Return [x, y] of the center of cell containing provided text 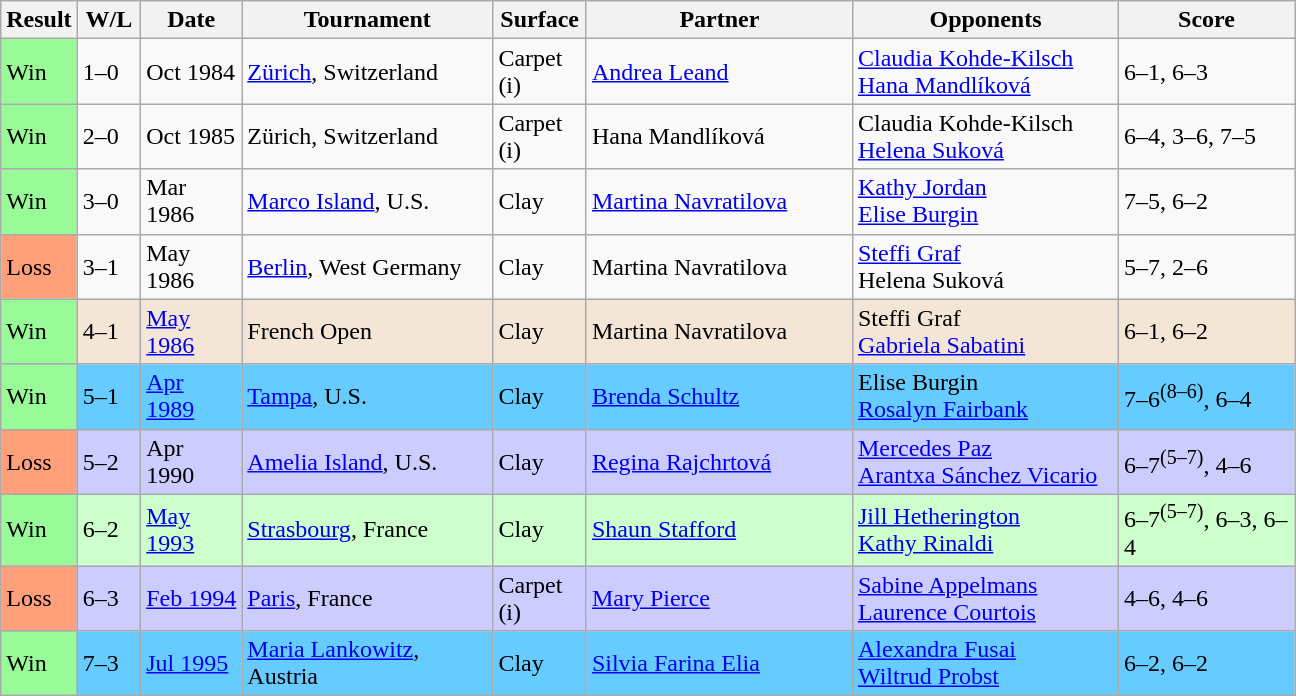
Sabine Appelmans Laurence Courtois [985, 598]
Steffi Graf Helena Suková [985, 266]
Mary Pierce [719, 598]
2–0 [109, 136]
Apr 1989 [192, 396]
6–7(5–7), 4–6 [1207, 462]
4–1 [109, 332]
Tampa, U.S. [368, 396]
Marco Island, U.S. [368, 202]
Apr 1990 [192, 462]
7–3 [109, 664]
7–6(8–6), 6–4 [1207, 396]
Result [39, 20]
3–0 [109, 202]
Jill Hetherington Kathy Rinaldi [985, 530]
6–7(5–7), 6–3, 6–4 [1207, 530]
Amelia Island, U.S. [368, 462]
Date [192, 20]
6–2, 6–2 [1207, 664]
Feb 1994 [192, 598]
May 1993 [192, 530]
Score [1207, 20]
Mercedes Paz Arantxa Sánchez Vicario [985, 462]
7–5, 6–2 [1207, 202]
1–0 [109, 72]
Maria Lankowitz, Austria [368, 664]
Mar 1986 [192, 202]
6–2 [109, 530]
Paris, France [368, 598]
W/L [109, 20]
Surface [540, 20]
Hana Mandlíková [719, 136]
6–3 [109, 598]
Andrea Leand [719, 72]
Kathy Jordan Elise Burgin [985, 202]
Regina Rajchrtová [719, 462]
Opponents [985, 20]
3–1 [109, 266]
Alexandra Fusai Wiltrud Probst [985, 664]
6–1, 6–3 [1207, 72]
Oct 1985 [192, 136]
Steffi Graf Gabriela Sabatini [985, 332]
Claudia Kohde-Kilsch Helena Suková [985, 136]
5–7, 2–6 [1207, 266]
5–2 [109, 462]
Jul 1995 [192, 664]
Elise Burgin Rosalyn Fairbank [985, 396]
Shaun Stafford [719, 530]
6–1, 6–2 [1207, 332]
Brenda Schultz [719, 396]
French Open [368, 332]
Claudia Kohde-Kilsch Hana Mandlíková [985, 72]
5–1 [109, 396]
Strasbourg, France [368, 530]
Silvia Farina Elia [719, 664]
Partner [719, 20]
6–4, 3–6, 7–5 [1207, 136]
4–6, 4–6 [1207, 598]
Oct 1984 [192, 72]
Tournament [368, 20]
Berlin, West Germany [368, 266]
